From the cell containing the given text, extract its center point as [x, y] coordinate. 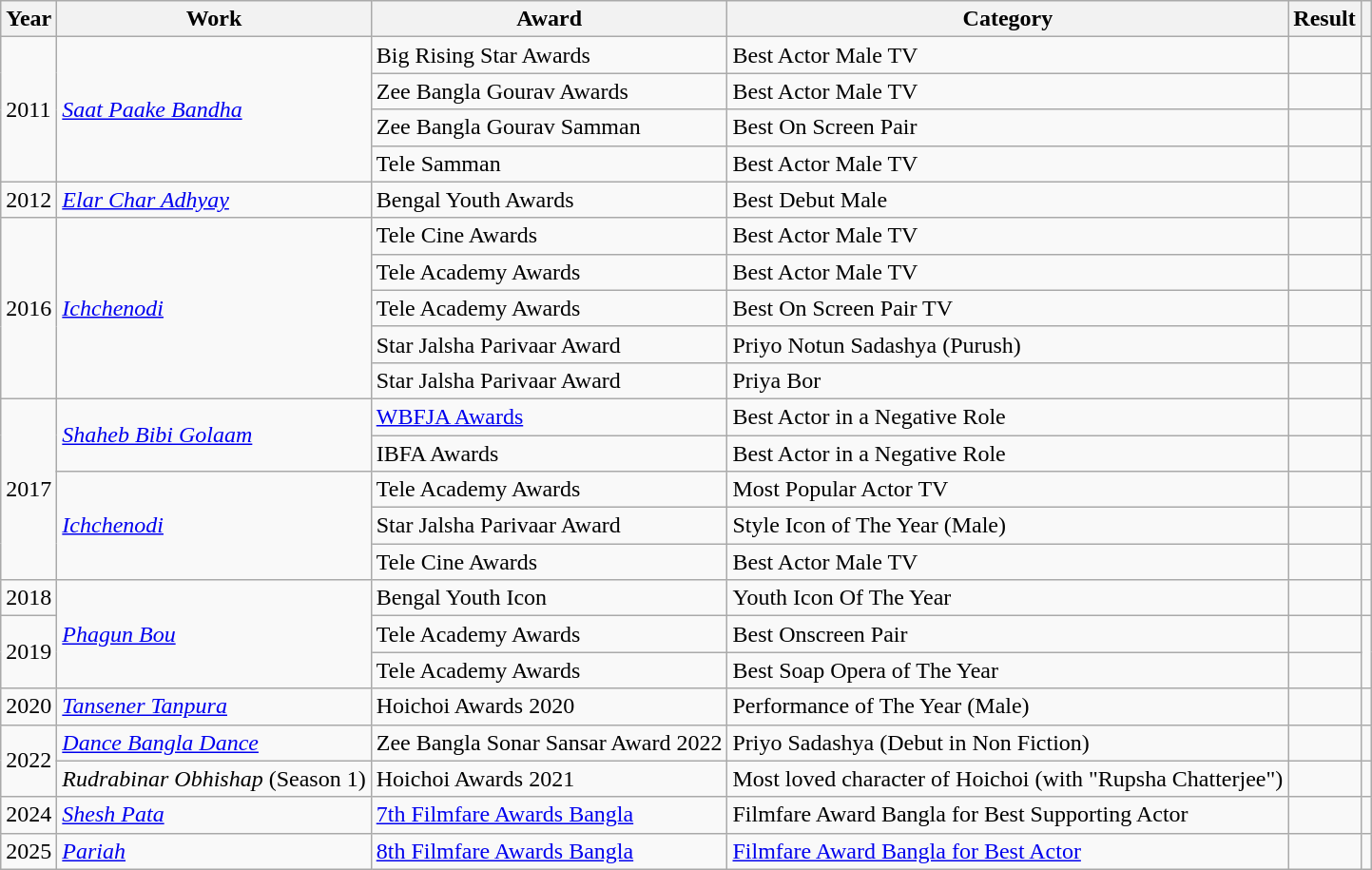
WBFJA Awards [550, 416]
Dance Bangla Dance [214, 743]
2011 [29, 109]
Zee Bangla Gourav Awards [550, 91]
Work [214, 19]
Best Debut Male [1008, 200]
Shaheb Bibi Golaam [214, 435]
Saat Paake Bandha [214, 109]
Best On Screen Pair TV [1008, 308]
Result [1324, 19]
Zee Bangla Gourav Samman [550, 127]
Youth Icon Of The Year [1008, 598]
Most Popular Actor TV [1008, 490]
Big Rising Star Awards [550, 55]
Priya Bor [1008, 380]
Phagun Bou [214, 634]
2016 [29, 308]
Award [550, 19]
7th Filmfare Awards Bangla [550, 815]
Filmfare Award Bangla for Best Supporting Actor [1008, 815]
2018 [29, 598]
Zee Bangla Sonar Sansar Award 2022 [550, 743]
2012 [29, 200]
Shesh Pata [214, 815]
8th Filmfare Awards Bangla [550, 851]
2022 [29, 761]
Year [29, 19]
2024 [29, 815]
Performance of The Year (Male) [1008, 706]
Best Soap Opera of The Year [1008, 670]
Bengal Youth Awards [550, 200]
Bengal Youth Icon [550, 598]
Best Onscreen Pair [1008, 634]
2019 [29, 652]
Priyo Sadashya (Debut in Non Fiction) [1008, 743]
IBFA Awards [550, 454]
Style Icon of The Year (Male) [1008, 526]
2017 [29, 489]
2020 [29, 706]
Hoichoi Awards 2020 [550, 706]
Hoichoi Awards 2021 [550, 779]
Most loved character of Hoichoi (with "Rupsha Chatterjee") [1008, 779]
Tansener Tanpura [214, 706]
Pariah [214, 851]
Priyo Notun Sadashya (Purush) [1008, 344]
2025 [29, 851]
Tele Samman [550, 164]
Best On Screen Pair [1008, 127]
Category [1008, 19]
Filmfare Award Bangla for Best Actor [1008, 851]
Elar Char Adhyay [214, 200]
Rudrabinar Obhishap (Season 1) [214, 779]
